Determine the (X, Y) coordinate at the center of the cell enclosing the given text.  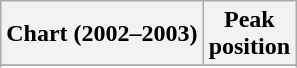
Chart (2002–2003) (102, 34)
Peakposition (249, 34)
